Return the [x, y] coordinate for the center point of the cell that contains the specified text.  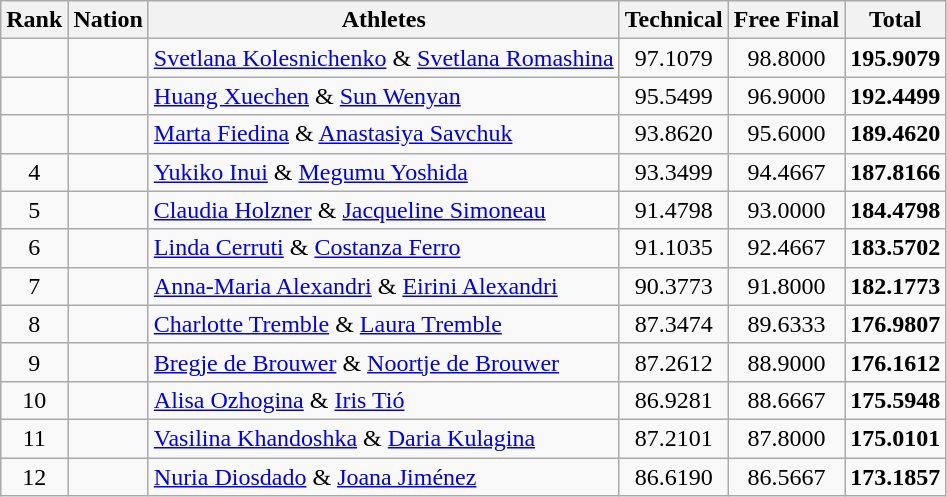
Charlotte Tremble & Laura Tremble [384, 324]
192.4499 [896, 96]
86.9281 [674, 400]
Athletes [384, 20]
184.4798 [896, 210]
11 [34, 438]
90.3773 [674, 286]
183.5702 [896, 248]
Yukiko Inui & Megumu Yoshida [384, 172]
93.8620 [674, 134]
173.1857 [896, 477]
175.0101 [896, 438]
176.1612 [896, 362]
87.3474 [674, 324]
92.4667 [786, 248]
Svetlana Kolesnichenko & Svetlana Romashina [384, 58]
Linda Cerruti & Costanza Ferro [384, 248]
187.8166 [896, 172]
Marta Fiedina & Anastasiya Savchuk [384, 134]
91.1035 [674, 248]
98.8000 [786, 58]
8 [34, 324]
95.6000 [786, 134]
5 [34, 210]
96.9000 [786, 96]
Total [896, 20]
Technical [674, 20]
6 [34, 248]
88.9000 [786, 362]
91.4798 [674, 210]
86.6190 [674, 477]
87.8000 [786, 438]
91.8000 [786, 286]
88.6667 [786, 400]
4 [34, 172]
10 [34, 400]
Anna-Maria Alexandri & Eirini Alexandri [384, 286]
95.5499 [674, 96]
Huang Xuechen & Sun Wenyan [384, 96]
94.4667 [786, 172]
176.9807 [896, 324]
Nuria Diosdado & Joana Jiménez [384, 477]
Alisa Ozhogina & Iris Tió [384, 400]
175.5948 [896, 400]
Vasilina Khandoshka & Daria Kulagina [384, 438]
87.2101 [674, 438]
Nation [108, 20]
182.1773 [896, 286]
189.4620 [896, 134]
89.6333 [786, 324]
Rank [34, 20]
93.3499 [674, 172]
12 [34, 477]
Claudia Holzner & Jacqueline Simoneau [384, 210]
Bregje de Brouwer & Noortje de Brouwer [384, 362]
7 [34, 286]
87.2612 [674, 362]
97.1079 [674, 58]
9 [34, 362]
93.0000 [786, 210]
86.5667 [786, 477]
Free Final [786, 20]
195.9079 [896, 58]
